Pinpoint the cell where the given text exists, returning its (x, y) midpoint coordinate. 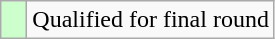
Qualified for final round (151, 20)
